Search for the cell housing the specified text and yield its (x, y) center coordinate. 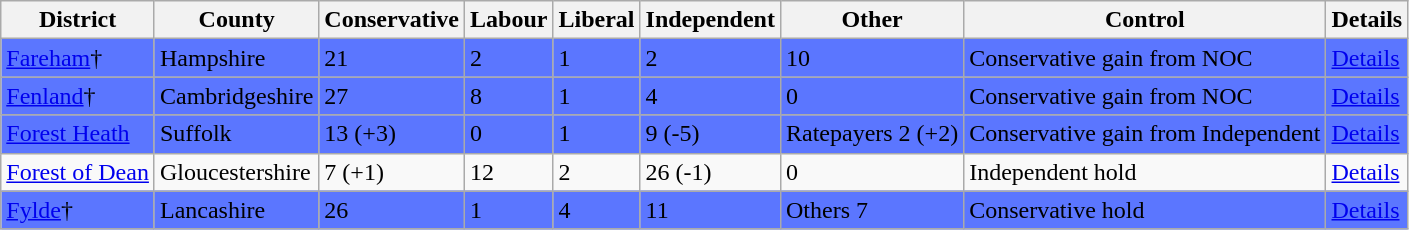
District (78, 20)
Hampshire (236, 58)
Conservative (392, 20)
Control (1145, 20)
Forest Heath (78, 134)
Labour (509, 20)
Conservative gain from Independent (1145, 134)
7 (+1) (392, 172)
26 (392, 210)
Independent (710, 20)
27 (392, 96)
Suffolk (236, 134)
County (236, 20)
Fenland† (78, 96)
Forest of Dean (78, 172)
21 (392, 58)
26 (-1) (710, 172)
8 (509, 96)
Liberal (596, 20)
12 (509, 172)
11 (710, 210)
Cambridgeshire (236, 96)
Independent hold (1145, 172)
Fareham† (78, 58)
9 (-5) (710, 134)
Other (872, 20)
Lancashire (236, 210)
Gloucestershire (236, 172)
Fylde† (78, 210)
Ratepayers 2 (+2) (872, 134)
13 (+3) (392, 134)
Conservative hold (1145, 210)
10 (872, 58)
Others 7 (872, 210)
